From the cell containing the given text, extract its center point as [X, Y] coordinate. 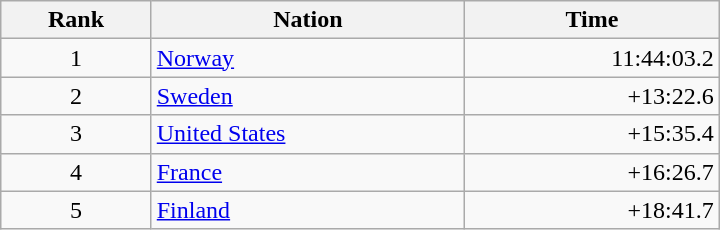
5 [76, 210]
11:44:03.2 [592, 58]
3 [76, 134]
Rank [76, 20]
Finland [308, 210]
Time [592, 20]
+15:35.4 [592, 134]
Nation [308, 20]
United States [308, 134]
1 [76, 58]
Sweden [308, 96]
+16:26.7 [592, 172]
4 [76, 172]
+18:41.7 [592, 210]
France [308, 172]
Norway [308, 58]
+13:22.6 [592, 96]
2 [76, 96]
